From the cell containing the given text, extract its center point as [x, y] coordinate. 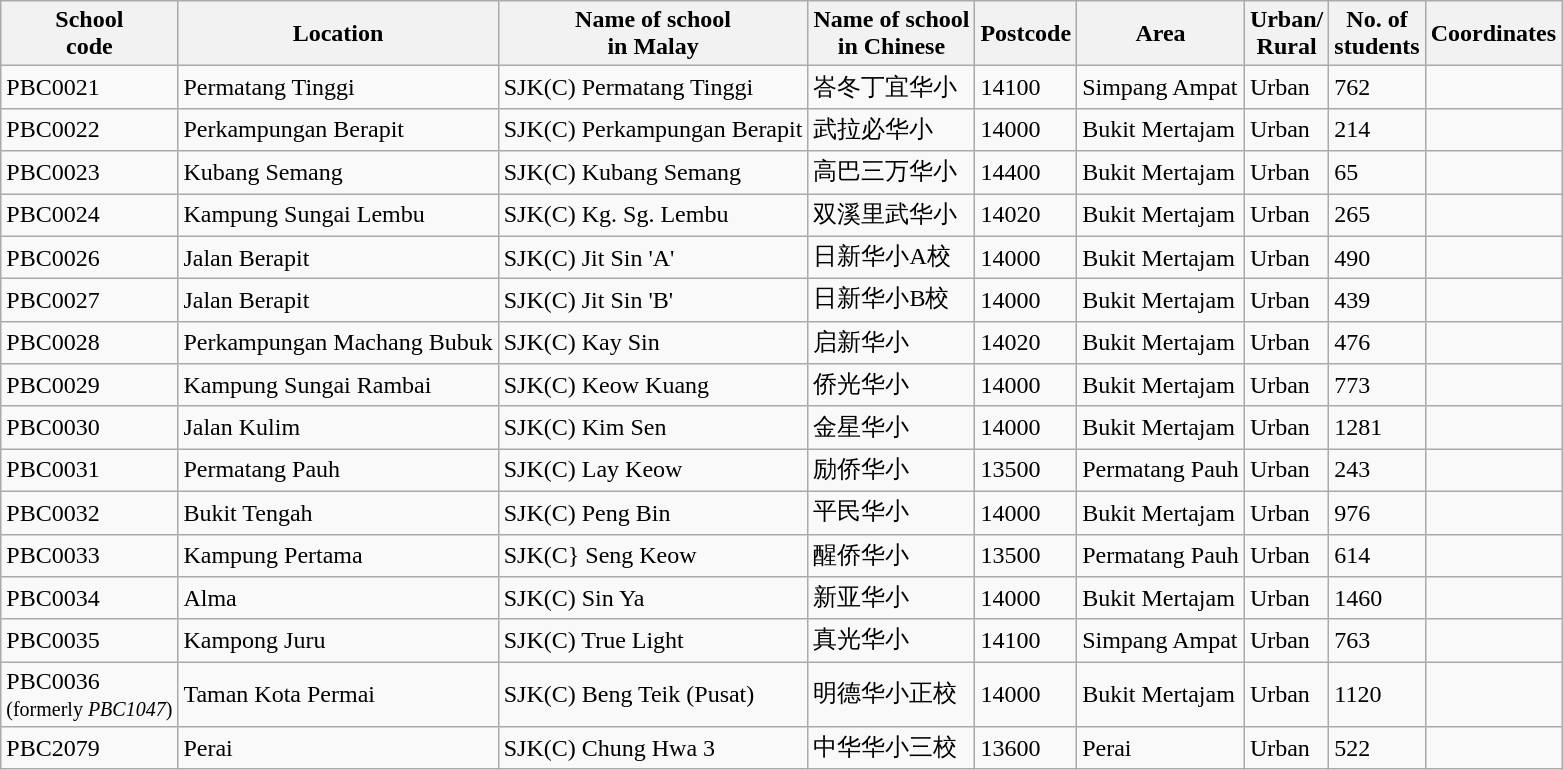
SJK(C) Chung Hwa 3 [653, 748]
476 [1377, 342]
武拉必华小 [892, 130]
Permatang Tinggi [338, 88]
真光华小 [892, 640]
金星华小 [892, 428]
PBC0027 [90, 300]
763 [1377, 640]
新亚华小 [892, 598]
1460 [1377, 598]
Kampung Sungai Rambai [338, 386]
SJK(C) Beng Teik (Pusat) [653, 694]
265 [1377, 216]
SJK(C) Perkampungan Berapit [653, 130]
Schoolcode [90, 34]
SJK(C} Seng Keow [653, 556]
侨光华小 [892, 386]
614 [1377, 556]
Kampong Juru [338, 640]
14400 [1026, 172]
PBC0028 [90, 342]
励侨华小 [892, 470]
Name of schoolin Malay [653, 34]
Perkampungan Berapit [338, 130]
243 [1377, 470]
PBC0023 [90, 172]
SJK(C) Kim Sen [653, 428]
PBC0034 [90, 598]
Jalan Kulim [338, 428]
SJK(C) Jit Sin 'A' [653, 258]
Coordinates [1493, 34]
SJK(C) Sin Ya [653, 598]
65 [1377, 172]
SJK(C) Peng Bin [653, 512]
Kubang Semang [338, 172]
PBC2079 [90, 748]
峇冬丁宜华小 [892, 88]
Kampung Pertama [338, 556]
13600 [1026, 748]
SJK(C) Kay Sin [653, 342]
PBC0036(formerly PBC1047) [90, 694]
1120 [1377, 694]
No. ofstudents [1377, 34]
PBC0026 [90, 258]
PBC0021 [90, 88]
PBC0029 [90, 386]
PBC0022 [90, 130]
Taman Kota Permai [338, 694]
SJK(C) Kg. Sg. Lembu [653, 216]
启新华小 [892, 342]
日新华小A校 [892, 258]
Bukit Tengah [338, 512]
平民华小 [892, 512]
1281 [1377, 428]
SJK(C) Kubang Semang [653, 172]
SJK(C) True Light [653, 640]
PBC0024 [90, 216]
PBC0030 [90, 428]
Location [338, 34]
PBC0031 [90, 470]
中华华小三校 [892, 748]
醒侨华小 [892, 556]
522 [1377, 748]
Perkampungan Machang Bubuk [338, 342]
214 [1377, 130]
PBC0035 [90, 640]
SJK(C) Jit Sin 'B' [653, 300]
Kampung Sungai Lembu [338, 216]
SJK(C) Permatang Tinggi [653, 88]
Area [1161, 34]
SJK(C) Keow Kuang [653, 386]
Urban/Rural [1286, 34]
日新华小B校 [892, 300]
PBC0033 [90, 556]
490 [1377, 258]
明德华小正校 [892, 694]
SJK(C) Lay Keow [653, 470]
Name of schoolin Chinese [892, 34]
976 [1377, 512]
762 [1377, 88]
PBC0032 [90, 512]
Postcode [1026, 34]
双溪里武华小 [892, 216]
773 [1377, 386]
Alma [338, 598]
高巴三万华小 [892, 172]
439 [1377, 300]
